Locate the cell with the specified text and output its [X, Y] center coordinate. 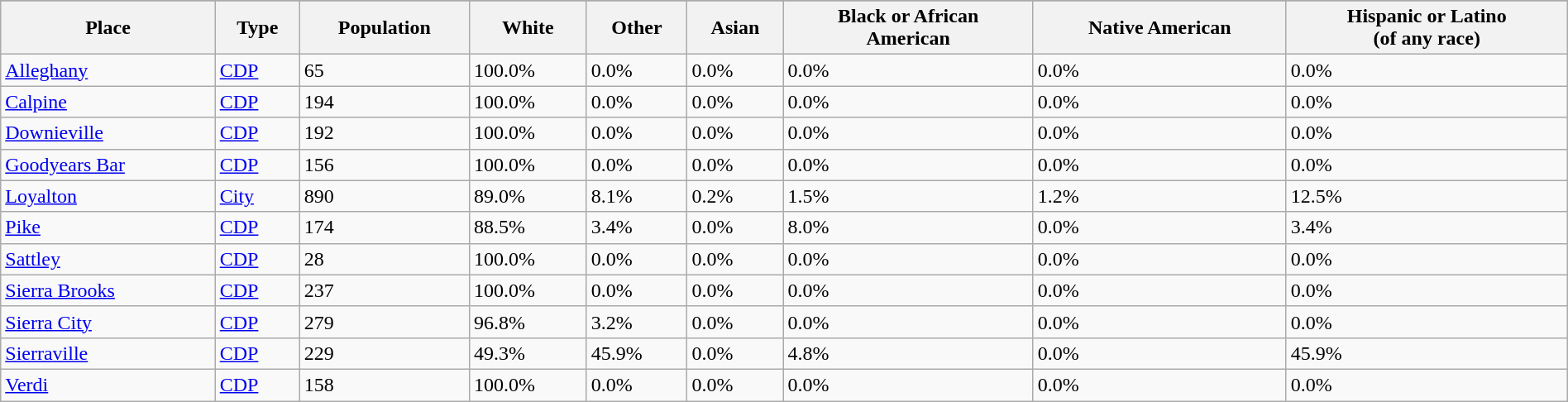
Asian [735, 28]
Sierra City [108, 322]
890 [384, 196]
Loyalton [108, 196]
1.5% [908, 196]
88.5% [528, 227]
65 [384, 70]
0.2% [735, 196]
4.8% [908, 353]
1.2% [1159, 196]
City [257, 196]
Sattley [108, 259]
White [528, 28]
Sierra Brooks [108, 290]
Place [108, 28]
Population [384, 28]
8.0% [908, 227]
Native American [1159, 28]
192 [384, 133]
Pike [108, 227]
Verdi [108, 385]
28 [384, 259]
237 [384, 290]
Calpine [108, 102]
12.5% [1427, 196]
Sierraville [108, 353]
96.8% [528, 322]
Black or AfricanAmerican [908, 28]
Type [257, 28]
Hispanic or Latino(of any race) [1427, 28]
Other [637, 28]
174 [384, 227]
279 [384, 322]
Downieville [108, 133]
3.2% [637, 322]
158 [384, 385]
194 [384, 102]
8.1% [637, 196]
89.0% [528, 196]
49.3% [528, 353]
229 [384, 353]
156 [384, 165]
Alleghany [108, 70]
Goodyears Bar [108, 165]
